From the cell containing the given text, extract its center point as [x, y] coordinate. 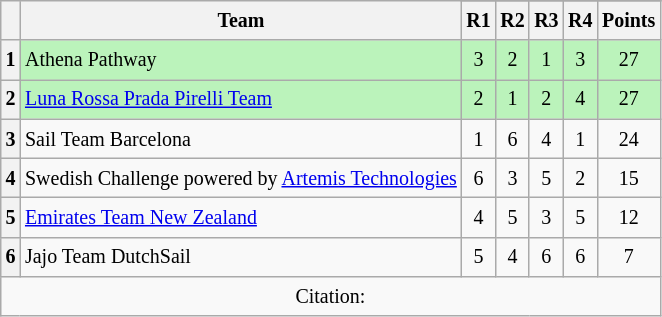
Citation: [330, 296]
R4 [580, 20]
24 [628, 138]
R1 [479, 20]
R2 [512, 20]
Swedish Challenge powered by Artemis Technologies [240, 178]
Team [240, 20]
Sail Team Barcelona [240, 138]
Jajo Team DutchSail [240, 258]
12 [628, 218]
Athena Pathway [240, 60]
15 [628, 178]
R3 [546, 20]
Luna Rossa Prada Pirelli Team [240, 100]
Points [628, 20]
7 [628, 258]
Emirates Team New Zealand [240, 218]
